Output the [x, y] coordinate of the center of the cell containing the given text.  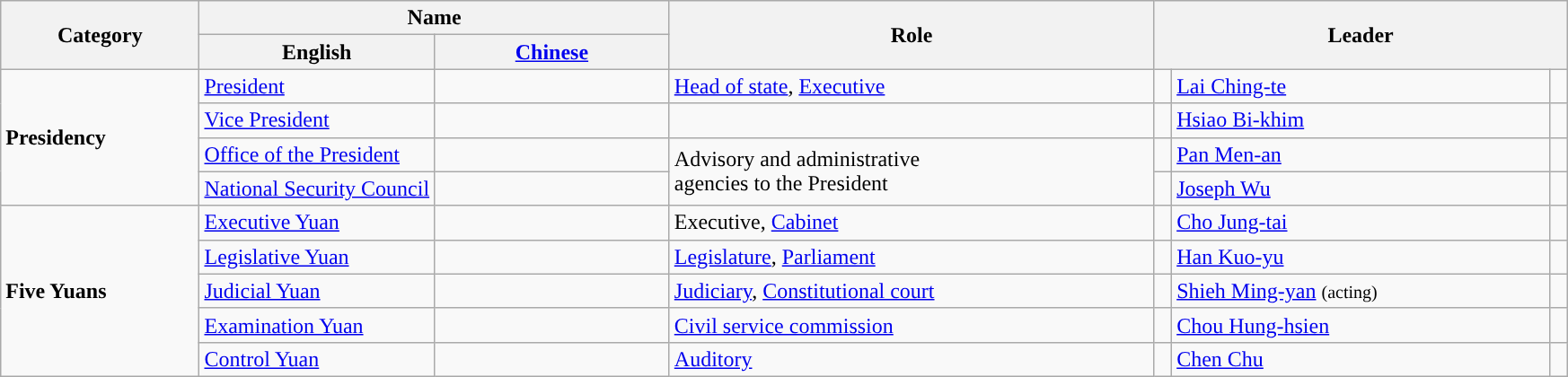
Control Yuan [317, 359]
Chou Hung-hsien [1361, 325]
Judicial Yuan [317, 291]
Legislative Yuan [317, 257]
Hsiao Bi-khim [1361, 120]
Auditory [912, 359]
Executive, Cabinet [912, 223]
English [317, 52]
National Security Council [317, 188]
Advisory and administrativeagencies to the President [912, 171]
Civil service commission [912, 325]
Vice President [317, 120]
Role [912, 35]
Chinese [552, 52]
Examination Yuan [317, 325]
Five Yuans [101, 291]
Office of the President [317, 154]
Shieh Ming-yan (acting) [1361, 291]
Category [101, 35]
Joseph Wu [1361, 188]
Pan Men-an [1361, 154]
President [317, 86]
Cho Jung-tai [1361, 223]
Chen Chu [1361, 359]
Lai Ching‑te [1361, 86]
Han Kuo-yu [1361, 257]
Head of state, Executive [912, 86]
Executive Yuan [317, 223]
Judiciary, Constitutional court [912, 291]
Legislature, Parliament [912, 257]
Name [435, 18]
Leader [1361, 35]
Presidency [101, 137]
